Search for the cell housing the specified text and yield its [X, Y] center coordinate. 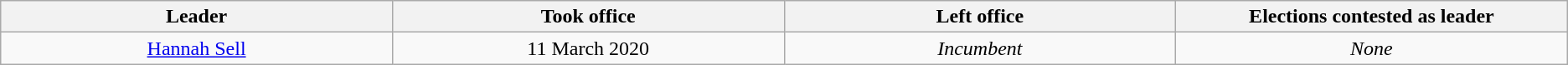
Elections contested as leader [1372, 17]
None [1372, 48]
Took office [588, 17]
Left office [980, 17]
Hannah Sell [197, 48]
Leader [197, 17]
Incumbent [980, 48]
11 March 2020 [588, 48]
